Determine the [x, y] coordinate at the center of the cell enclosing the given text.  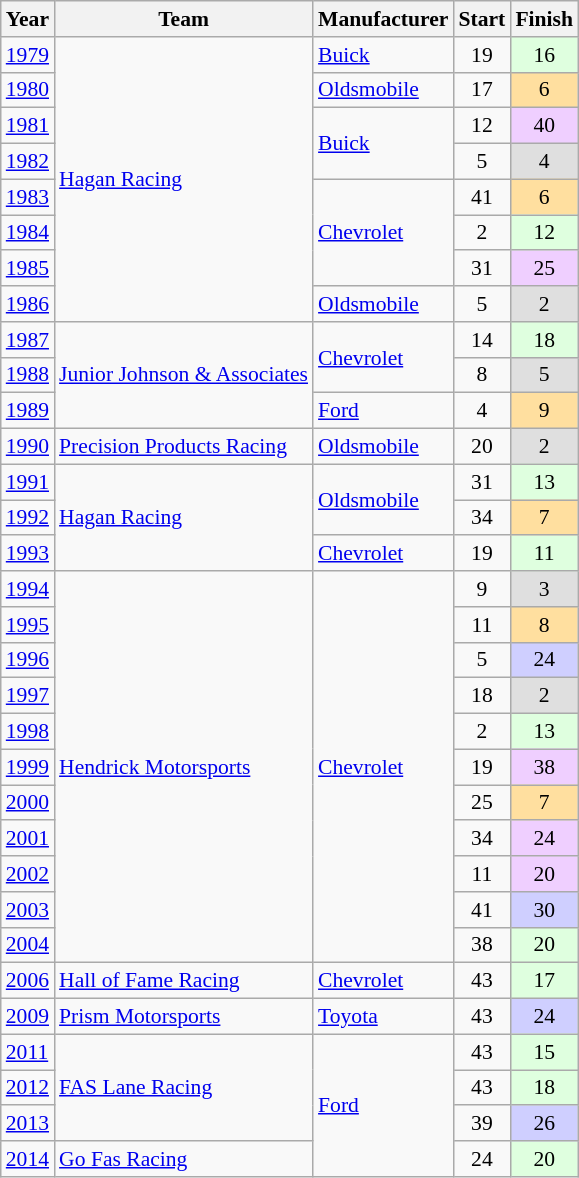
2004 [28, 945]
Precision Products Racing [184, 447]
2001 [28, 839]
1980 [28, 90]
1994 [28, 589]
Team [184, 19]
Junior Johnson & Associates [184, 376]
Start [482, 19]
Toyota [383, 1017]
1987 [28, 340]
1983 [28, 197]
1997 [28, 696]
1995 [28, 625]
1992 [28, 518]
2003 [28, 910]
1996 [28, 660]
1986 [28, 304]
2014 [28, 1159]
1993 [28, 554]
3 [544, 589]
16 [544, 55]
1991 [28, 482]
30 [544, 910]
2006 [28, 981]
2009 [28, 1017]
26 [544, 1124]
2011 [28, 1052]
1998 [28, 732]
40 [544, 126]
2002 [28, 874]
39 [482, 1124]
1982 [28, 162]
1990 [28, 447]
Year [28, 19]
1984 [28, 233]
Go Fas Racing [184, 1159]
1989 [28, 411]
Hall of Fame Racing [184, 981]
1981 [28, 126]
15 [544, 1052]
Finish [544, 19]
Prism Motorsports [184, 1017]
2012 [28, 1088]
Hendrick Motorsports [184, 767]
14 [482, 340]
1999 [28, 767]
FAS Lane Racing [184, 1088]
2000 [28, 803]
1988 [28, 375]
1979 [28, 55]
Manufacturer [383, 19]
1985 [28, 269]
2013 [28, 1124]
